For the text-containing cell, return its midpoint in (x, y) coordinate format. 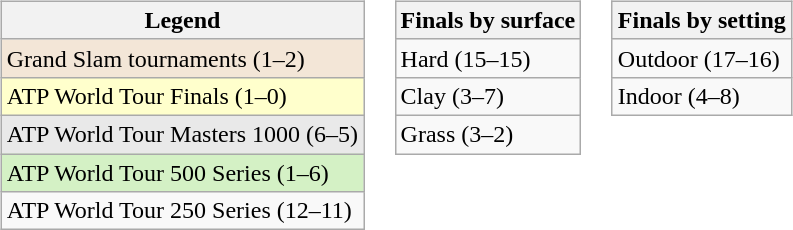
ATP World Tour 250 Series (12–11) (182, 211)
Legend (182, 20)
Grand Slam tournaments (1–2) (182, 58)
Hard (15–15) (488, 58)
ATP World Tour Masters 1000 (6–5) (182, 134)
Finals by setting (702, 20)
Clay (3–7) (488, 96)
Outdoor (17–16) (702, 58)
Finals by surface (488, 20)
ATP World Tour Finals (1–0) (182, 96)
Grass (3–2) (488, 134)
ATP World Tour 500 Series (1–6) (182, 173)
Indoor (4–8) (702, 96)
